Search for the cell housing the specified text and yield its [X, Y] center coordinate. 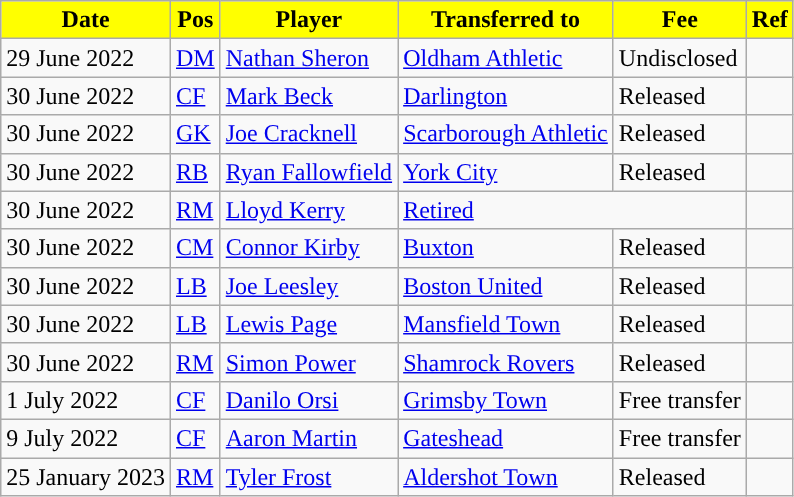
Boston United [506, 286]
Date [86, 20]
Darlington [506, 96]
Tyler Frost [308, 477]
Ref [770, 20]
Pos [195, 20]
Mansfield Town [506, 324]
Lloyd Kerry [308, 210]
Nathan Sheron [308, 58]
Danilo Orsi [308, 400]
Oldham Athletic [506, 58]
Lewis Page [308, 324]
Transferred to [506, 20]
Shamrock Rovers [506, 362]
Joe Leesley [308, 286]
GK [195, 134]
Buxton [506, 248]
Fee [680, 20]
Ryan Fallowfield [308, 172]
Undisclosed [680, 58]
25 January 2023 [86, 477]
Mark Beck [308, 96]
Aldershot Town [506, 477]
Scarborough Athletic [506, 134]
Retired [572, 210]
Connor Kirby [308, 248]
29 June 2022 [86, 58]
Aaron Martin [308, 438]
9 July 2022 [86, 438]
Gateshead [506, 438]
Player [308, 20]
Simon Power [308, 362]
1 July 2022 [86, 400]
RB [195, 172]
Grimsby Town [506, 400]
CM [195, 248]
DM [195, 58]
Joe Cracknell [308, 134]
York City [506, 172]
